Capture the cell that displays the provided text and extract its [X, Y] central coordinate. 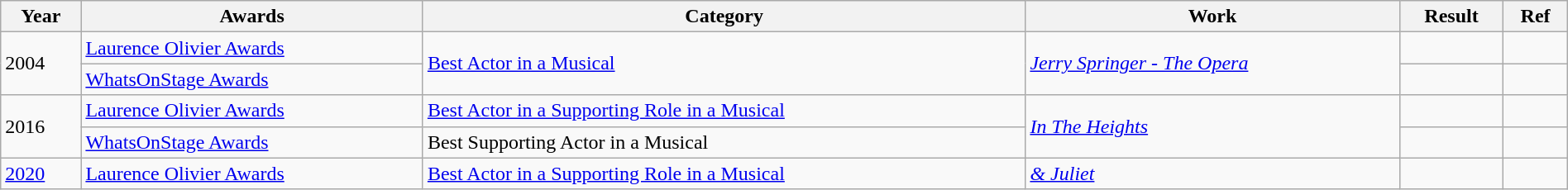
Result [1451, 17]
& Juliet [1212, 173]
In The Heights [1212, 126]
2004 [41, 64]
Work [1212, 17]
Ref [1535, 17]
Jerry Springer - The Opera [1212, 64]
Best Supporting Actor in a Musical [724, 142]
2020 [41, 173]
Category [724, 17]
Awards [251, 17]
2016 [41, 126]
Year [41, 17]
Best Actor in a Musical [724, 64]
